Locate the cell with the specified text and output its (X, Y) center coordinate. 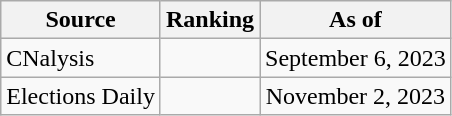
CNalysis (81, 58)
Source (81, 20)
September 6, 2023 (356, 58)
As of (356, 20)
November 2, 2023 (356, 96)
Elections Daily (81, 96)
Ranking (210, 20)
